Scan for the cell matching the given text and deliver its [X, Y] coordinate at center. 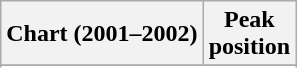
Chart (2001–2002) [102, 34]
Peakposition [249, 34]
